Return (x, y) of the center of cell containing provided text 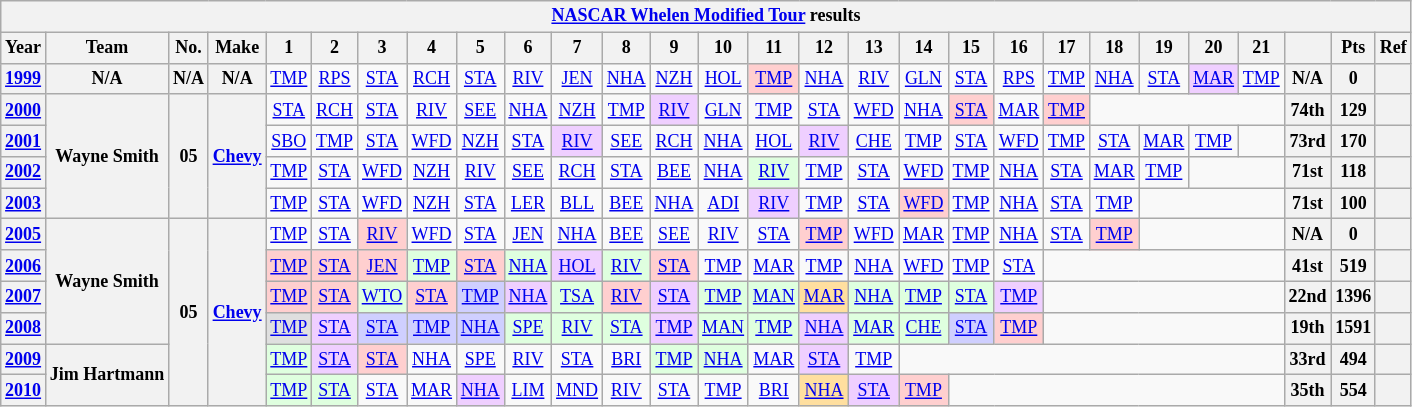
73rd (1308, 140)
14 (924, 48)
BLL (578, 204)
2005 (24, 234)
Pts (1354, 48)
118 (1354, 172)
1999 (24, 78)
1396 (1354, 296)
22nd (1308, 296)
494 (1354, 360)
129 (1354, 110)
8 (626, 48)
170 (1354, 140)
6 (528, 48)
Jim Hartmann (106, 375)
1 (289, 48)
10 (724, 48)
3 (382, 48)
35th (1308, 390)
2 (335, 48)
2003 (24, 204)
MND (578, 390)
13 (874, 48)
19th (1308, 328)
15 (971, 48)
Ref (1393, 48)
11 (774, 48)
TSA (578, 296)
2001 (24, 140)
554 (1354, 390)
2007 (24, 296)
20 (1214, 48)
7 (578, 48)
2006 (24, 266)
41st (1308, 266)
21 (1261, 48)
18 (1114, 48)
16 (1019, 48)
LER (528, 204)
NASCAR Whelen Modified Tour results (706, 16)
12 (824, 48)
5 (480, 48)
2002 (24, 172)
Make (237, 48)
100 (1354, 204)
2009 (24, 360)
Year (24, 48)
Team (106, 48)
ADI (724, 204)
SBO (289, 140)
74th (1308, 110)
2010 (24, 390)
17 (1067, 48)
2008 (24, 328)
WTO (382, 296)
33rd (1308, 360)
519 (1354, 266)
9 (674, 48)
1591 (1354, 328)
LIM (528, 390)
19 (1164, 48)
No. (189, 48)
4 (432, 48)
2000 (24, 110)
